Provide the (x, y) coordinate of the cell's center where the given text is located.  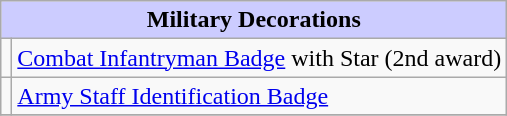
Combat Infantryman Badge with Star (2nd award) (260, 58)
Military Decorations (254, 20)
Army Staff Identification Badge (260, 96)
